Detect which cell encompasses the target text, then output its [x, y] center coordinate. 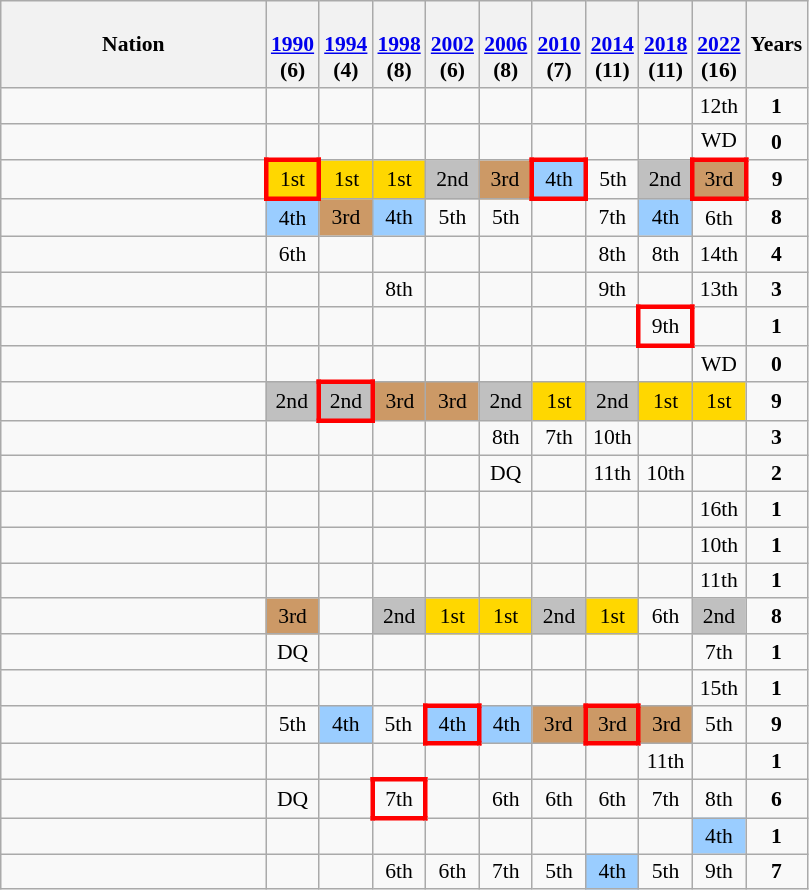
2018(11) [666, 44]
2006(8) [506, 44]
15th [718, 688]
1990(6) [292, 44]
2014(11) [612, 44]
7 [777, 872]
16th [718, 510]
6 [777, 800]
2022(16) [718, 44]
2010(7) [558, 44]
2002(6) [452, 44]
1998(8) [398, 44]
14th [718, 254]
Years [777, 44]
4 [777, 254]
Nation [134, 44]
2 [777, 474]
13th [718, 290]
1994(4) [346, 44]
12th [718, 106]
